Return (x, y) of the center of cell containing provided text 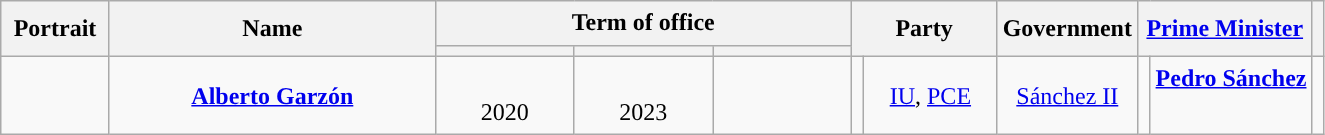
Pedro Sánchez (1231, 95)
Portrait (56, 29)
2020 (504, 95)
Government (1067, 29)
Party (924, 29)
Name (272, 29)
Prime Minister (1224, 29)
IU, PCE (931, 95)
Term of office (643, 24)
Sánchez II (1067, 95)
Alberto Garzón (272, 95)
2023 (644, 95)
